Return the (X, Y) coordinate for the center point of the cell that contains the specified text.  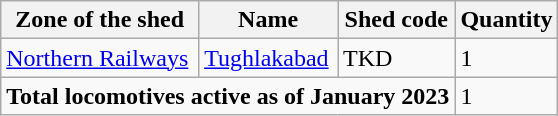
Quantity (506, 20)
Shed code (396, 20)
Zone of the shed (100, 20)
Total locomotives active as of January 2023 (228, 96)
TKD (396, 58)
Tughlakabad (268, 58)
Name (268, 20)
Northern Railways (100, 58)
